Locate the cell with the specified text and output its (X, Y) center coordinate. 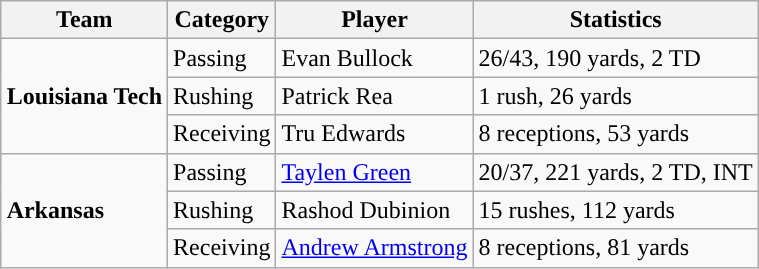
Patrick Rea (374, 96)
Evan Bullock (374, 58)
Team (84, 20)
Louisiana Tech (84, 96)
Player (374, 20)
Tru Edwards (374, 134)
Arkansas (84, 210)
1 rush, 26 yards (616, 96)
8 receptions, 53 yards (616, 134)
15 rushes, 112 yards (616, 210)
Taylen Green (374, 172)
Andrew Armstrong (374, 248)
8 receptions, 81 yards (616, 248)
Rashod Dubinion (374, 210)
Statistics (616, 20)
20/37, 221 yards, 2 TD, INT (616, 172)
Category (222, 20)
26/43, 190 yards, 2 TD (616, 58)
